Determine the (X, Y) coordinate at the center of the cell enclosing the given text.  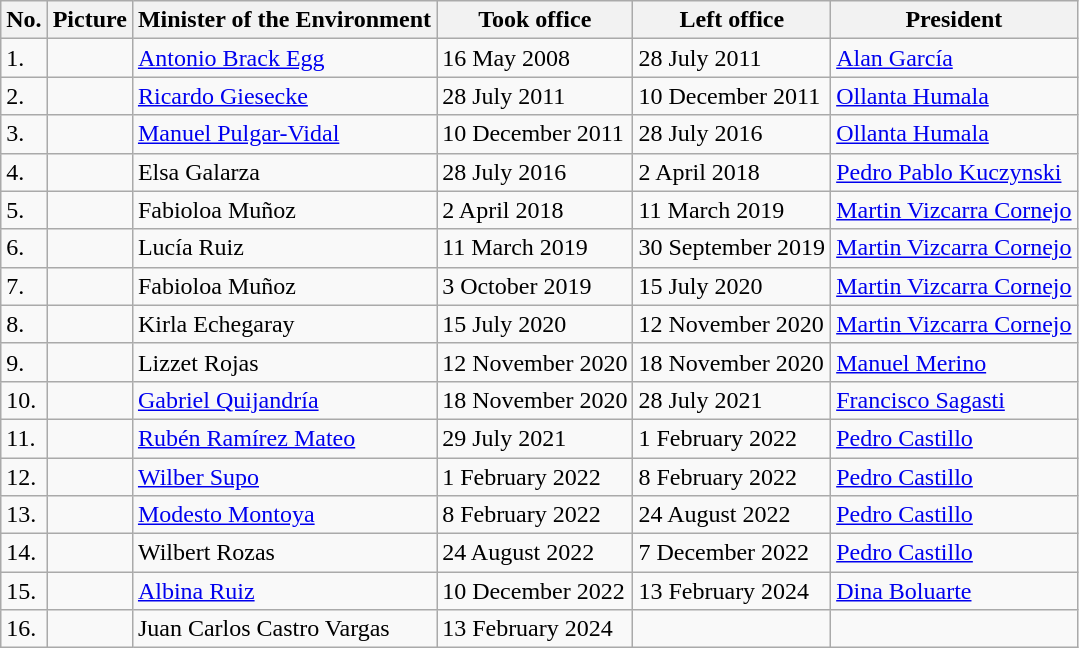
15. (24, 591)
Minister of the Environment (284, 20)
16. (24, 629)
Albina Ruiz (284, 591)
14. (24, 553)
Ricardo Giesecke (284, 96)
11. (24, 438)
7. (24, 286)
Wilbert Rozas (284, 553)
4. (24, 172)
Lizzet Rojas (284, 362)
Juan Carlos Castro Vargas (284, 629)
6. (24, 248)
28 July 2021 (732, 400)
President (954, 20)
10. (24, 400)
Manuel Pulgar-Vidal (284, 134)
Lucía Ruiz (284, 248)
Gabriel Quijandría (284, 400)
Rubén Ramírez Mateo (284, 438)
Antonio Brack Egg (284, 58)
Francisco Sagasti (954, 400)
Alan García (954, 58)
5. (24, 210)
16 May 2008 (535, 58)
7 December 2022 (732, 553)
1. (24, 58)
8. (24, 324)
Picture (90, 20)
30 September 2019 (732, 248)
No. (24, 20)
13. (24, 515)
Wilber Supo (284, 477)
10 December 2022 (535, 591)
Dina Boluarte (954, 591)
3. (24, 134)
Took office (535, 20)
Modesto Montoya (284, 515)
9. (24, 362)
29 July 2021 (535, 438)
3 October 2019 (535, 286)
Elsa Galarza (284, 172)
2. (24, 96)
Pedro Pablo Kuczynski (954, 172)
Left office (732, 20)
12. (24, 477)
Manuel Merino (954, 362)
Kirla Echegaray (284, 324)
